Locate the cell with the specified text and output its [X, Y] center coordinate. 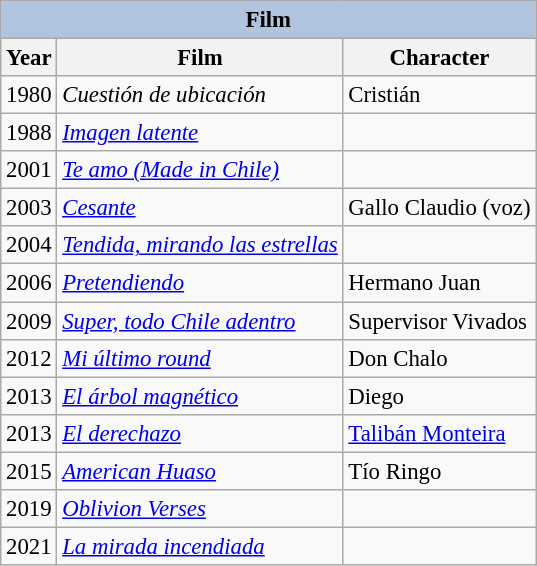
Talibán Monteira [440, 433]
Hermano Juan [440, 283]
Super, todo Chile adentro [200, 321]
Year [29, 58]
Mi último round [200, 358]
2019 [29, 509]
Character [440, 58]
2006 [29, 283]
Cuestión de ubicación [200, 95]
Gallo Claudio (voz) [440, 208]
El árbol magnético [200, 396]
El derechazo [200, 433]
Supervisor Vivados [440, 321]
1980 [29, 95]
Tendida, mirando las estrellas [200, 245]
American Huaso [200, 471]
Don Chalo [440, 358]
Pretendiendo [200, 283]
2021 [29, 546]
Imagen latente [200, 133]
2004 [29, 245]
Cesante [200, 208]
Tío Ringo [440, 471]
La mirada incendiada [200, 546]
Diego [440, 396]
2001 [29, 170]
2003 [29, 208]
2009 [29, 321]
1988 [29, 133]
2015 [29, 471]
2012 [29, 358]
Oblivion Verses [200, 509]
Cristián [440, 95]
Te amo (Made in Chile) [200, 170]
